Scan for the cell matching the given text and deliver its (X, Y) coordinate at center. 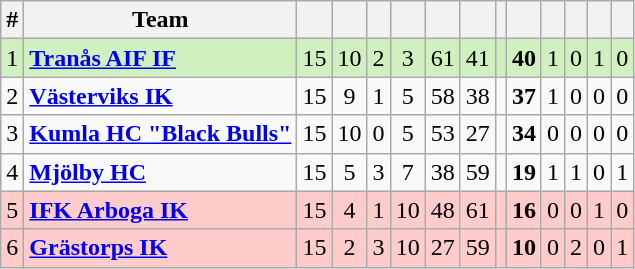
9 (350, 96)
Tranås AIF IF (160, 58)
34 (524, 134)
58 (442, 96)
6 (12, 248)
Grästorps IK (160, 248)
19 (524, 172)
53 (442, 134)
Kumla HC "Black Bulls" (160, 134)
Västerviks IK (160, 96)
7 (408, 172)
IFK Arboga IK (160, 210)
Mjölby HC (160, 172)
# (12, 20)
16 (524, 210)
40 (524, 58)
41 (478, 58)
37 (524, 96)
48 (442, 210)
Team (160, 20)
